Return the (x, y) coordinate for the center point of the cell that contains the specified text.  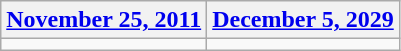
December 5, 2029 (304, 20)
November 25, 2011 (104, 20)
